Scan for the cell matching the given text and deliver its [x, y] coordinate at center. 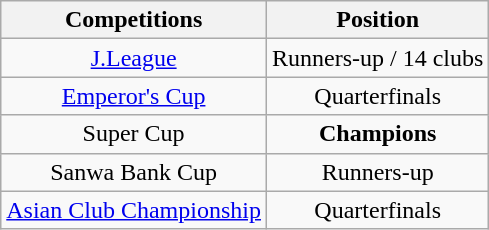
Emperor's Cup [134, 96]
Runners-up / 14 clubs [377, 58]
Competitions [134, 20]
Super Cup [134, 134]
Champions [377, 134]
Position [377, 20]
Asian Club Championship [134, 210]
Sanwa Bank Cup [134, 172]
J.League [134, 58]
Runners-up [377, 172]
